Search for the cell housing the specified text and yield its [x, y] center coordinate. 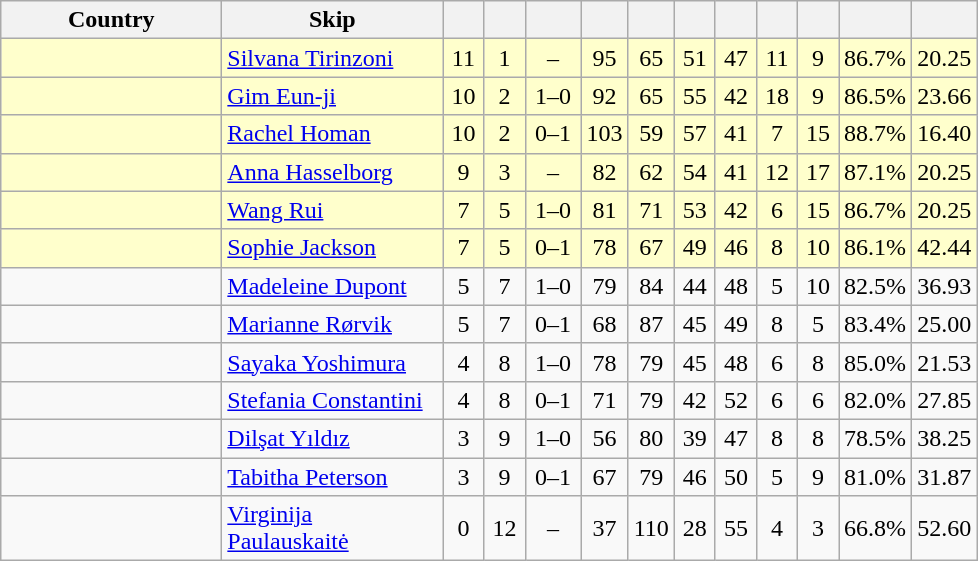
80 [651, 438]
87 [651, 324]
83.4% [876, 324]
1 [504, 58]
Tabitha Peterson [332, 477]
17 [818, 172]
84 [651, 286]
87.1% [876, 172]
95 [604, 58]
38.25 [944, 438]
23.66 [944, 96]
27.85 [944, 400]
82.0% [876, 400]
110 [651, 528]
16.40 [944, 134]
59 [651, 134]
52.60 [944, 528]
86.1% [876, 248]
28 [694, 528]
44 [694, 286]
18 [776, 96]
Madeleine Dupont [332, 286]
37 [604, 528]
21.53 [944, 362]
86.5% [876, 96]
Silvana Tirinzoni [332, 58]
42.44 [944, 248]
50 [736, 477]
68 [604, 324]
Skip [332, 20]
54 [694, 172]
78.5% [876, 438]
Gim Eun-ji [332, 96]
82 [604, 172]
Country [112, 20]
31.87 [944, 477]
81 [604, 210]
66.8% [876, 528]
36.93 [944, 286]
51 [694, 58]
0 [464, 528]
Stefania Constantini [332, 400]
Rachel Homan [332, 134]
81.0% [876, 477]
Anna Hasselborg [332, 172]
85.0% [876, 362]
82.5% [876, 286]
Sayaka Yoshimura [332, 362]
103 [604, 134]
Marianne Rørvik [332, 324]
52 [736, 400]
53 [694, 210]
25.00 [944, 324]
92 [604, 96]
88.7% [876, 134]
39 [694, 438]
62 [651, 172]
Dilşat Yıldız [332, 438]
56 [604, 438]
Sophie Jackson [332, 248]
Virginija Paulauskaitė [332, 528]
Wang Rui [332, 210]
57 [694, 134]
